Determine the (X, Y) coordinate at the center of the cell enclosing the given text.  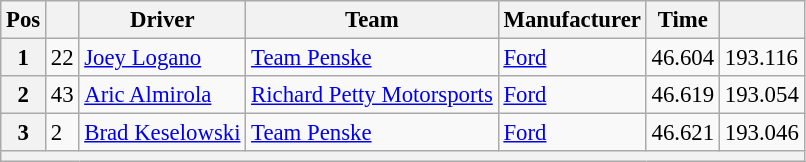
Aric Almirola (162, 95)
1 (24, 58)
22 (62, 58)
Time (682, 20)
193.116 (762, 58)
3 (24, 133)
193.054 (762, 95)
Joey Logano (162, 58)
Brad Keselowski (162, 133)
46.619 (682, 95)
Richard Petty Motorsports (372, 95)
Pos (24, 20)
Team (372, 20)
Driver (162, 20)
Manufacturer (572, 20)
193.046 (762, 133)
43 (62, 95)
46.621 (682, 133)
46.604 (682, 58)
